Find where the given text appears and provide that cell's center as [x, y] coordinate. 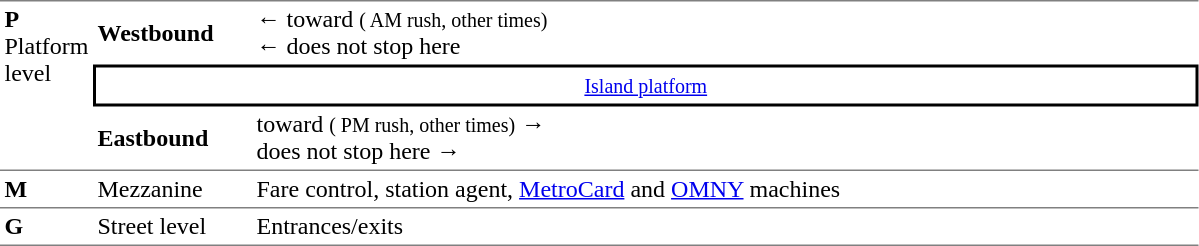
Eastbound [172, 138]
toward ( PM rush, other times) → does not stop here → [725, 138]
← toward ( AM rush, other times)← does not stop here [725, 32]
Entrances/exits [725, 227]
M [46, 190]
Fare control, station agent, MetroCard and OMNY machines [725, 190]
PPlatform level [46, 86]
Island platform [646, 85]
Street level [172, 227]
G [46, 227]
Mezzanine [172, 190]
Westbound [172, 32]
